Pinpoint the cell where the given text exists, returning its (x, y) midpoint coordinate. 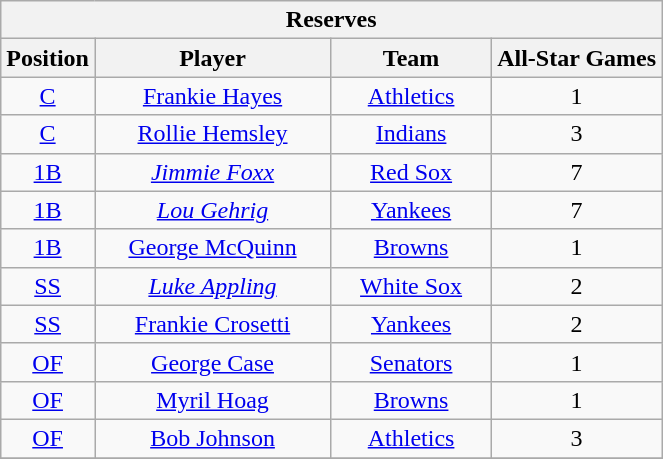
Indians (412, 134)
Jimmie Foxx (212, 172)
George McQuinn (212, 248)
White Sox (412, 286)
George Case (212, 362)
Bob Johnson (212, 438)
Frankie Crosetti (212, 324)
Myril Hoag (212, 400)
Luke Appling (212, 286)
Position (48, 58)
Lou Gehrig (212, 210)
Rollie Hemsley (212, 134)
Player (212, 58)
Red Sox (412, 172)
Team (412, 58)
Reserves (332, 20)
All-Star Games (577, 58)
Frankie Hayes (212, 96)
Senators (412, 362)
